From the cell containing the given text, extract its center point as (x, y) coordinate. 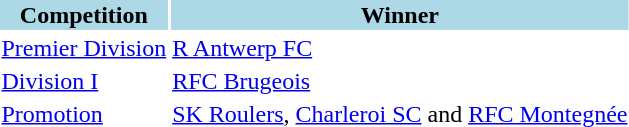
R Antwerp FC (400, 48)
Division I (84, 81)
Premier Division (84, 48)
Competition (84, 15)
Winner (400, 15)
RFC Brugeois (400, 81)
